Detect which cell encompasses the target text, then output its (x, y) center coordinate. 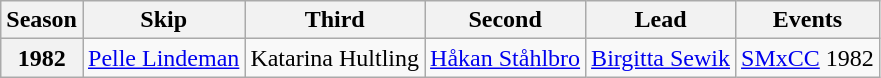
Third (335, 20)
Lead (661, 20)
Birgitta Sewik (661, 58)
Pelle Lindeman (163, 58)
1982 (42, 58)
Second (506, 20)
Katarina Hultling (335, 58)
Events (808, 20)
Skip (163, 20)
SMxCC 1982 (808, 58)
Season (42, 20)
Håkan Ståhlbro (506, 58)
